Determine the [x, y] coordinate at the center of the cell enclosing the given text.  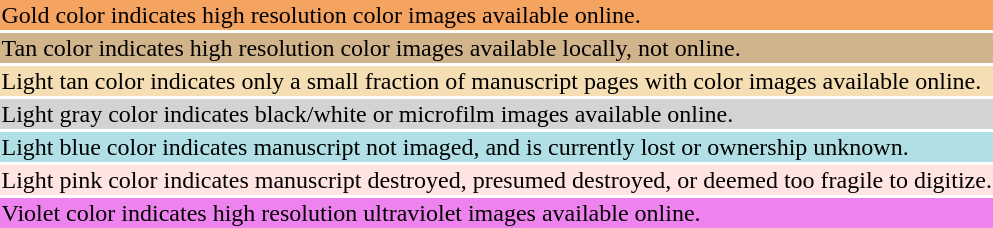
Light gray color indicates black/white or microfilm images available online. [496, 114]
Tan color indicates high resolution color images available locally, not online. [496, 48]
Gold color indicates high resolution color images available online. [496, 15]
Light blue color indicates manuscript not imaged, and is currently lost or ownership unknown. [496, 147]
Light pink color indicates manuscript destroyed, presumed destroyed, or deemed too fragile to digitize. [496, 180]
Violet color indicates high resolution ultraviolet images available online. [496, 213]
Light tan color indicates only a small fraction of manuscript pages with color images available online. [496, 81]
